Determine the [x, y] coordinate at the center of the cell enclosing the given text.  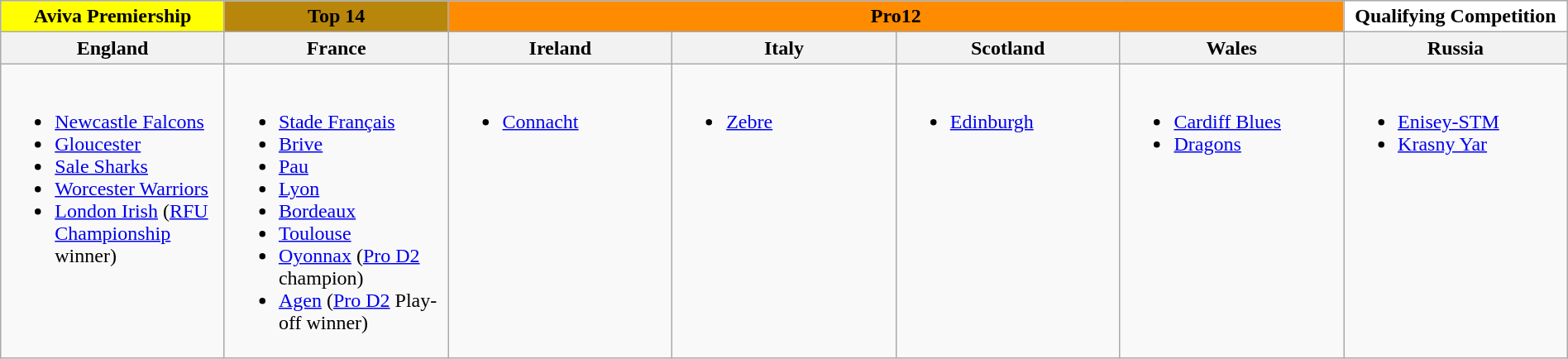
Aviva Premiership [112, 17]
England [112, 48]
Italy [784, 48]
Cardiff BluesDragons [1232, 211]
Scotland [1007, 48]
Ireland [561, 48]
Russia [1456, 48]
France [336, 48]
Wales [1232, 48]
Connacht [561, 211]
Pro12 [896, 17]
Edinburgh [1007, 211]
Stade FrançaisBrivePauLyonBordeauxToulouseOyonnax (Pro D2 champion)Agen (Pro D2 Play-off winner) [336, 211]
Top 14 [336, 17]
Qualifying Competition [1456, 17]
Newcastle FalconsGloucesterSale SharksWorcester WarriorsLondon Irish (RFU Championship winner) [112, 211]
Enisey-STMKrasny Yar [1456, 211]
Zebre [784, 211]
